Determine the [x, y] coordinate at the center of the cell enclosing the given text.  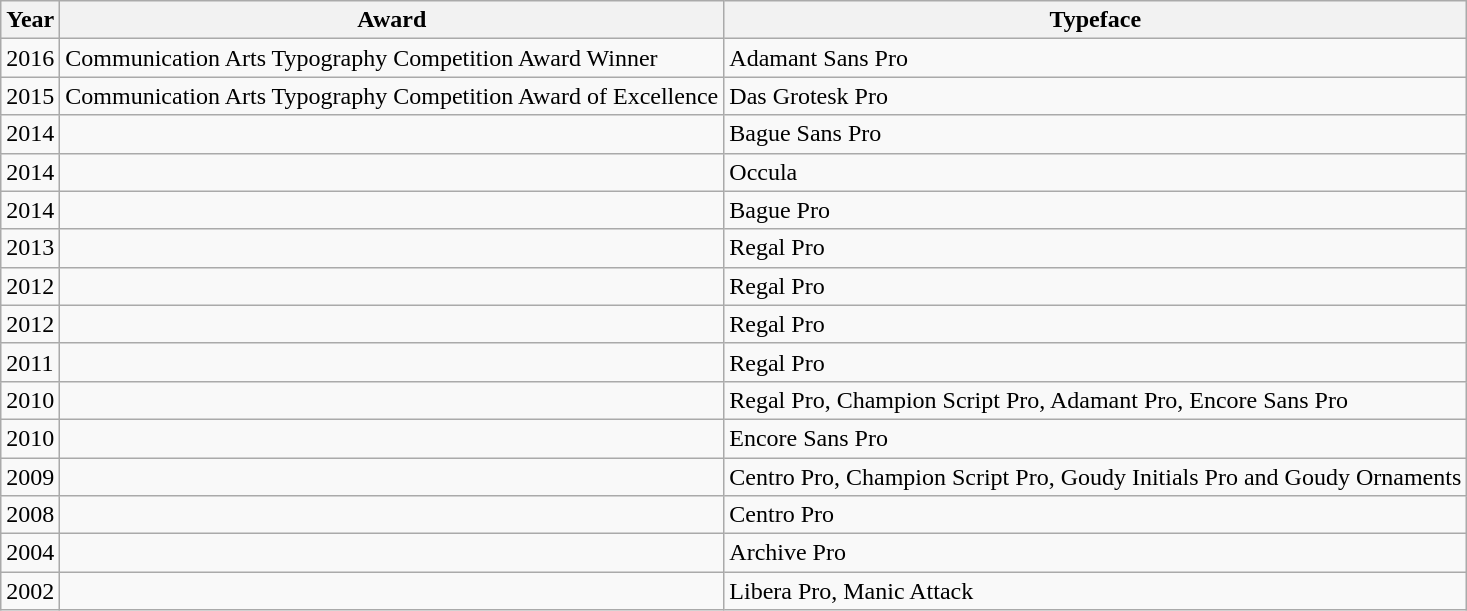
Bague Sans Pro [1096, 134]
Adamant Sans Pro [1096, 58]
Year [30, 20]
2004 [30, 553]
Bague Pro [1096, 210]
2015 [30, 96]
Centro Pro [1096, 515]
2009 [30, 477]
Libera Pro, Manic Attack [1096, 591]
Occula [1096, 172]
Encore Sans Pro [1096, 438]
Communication Arts Typography Competition Award Winner [392, 58]
2011 [30, 362]
2002 [30, 591]
2016 [30, 58]
Typeface [1096, 20]
Regal Pro, Champion Script Pro, Adamant Pro, Encore Sans Pro [1096, 400]
Centro Pro, Champion Script Pro, Goudy Initials Pro and Goudy Ornaments [1096, 477]
Das Grotesk Pro [1096, 96]
Archive Pro [1096, 553]
Communication Arts Typography Competition Award of Excellence [392, 96]
Award [392, 20]
2008 [30, 515]
2013 [30, 248]
